Extract the [x, y] coordinate from the center of the cell holding the provided text.  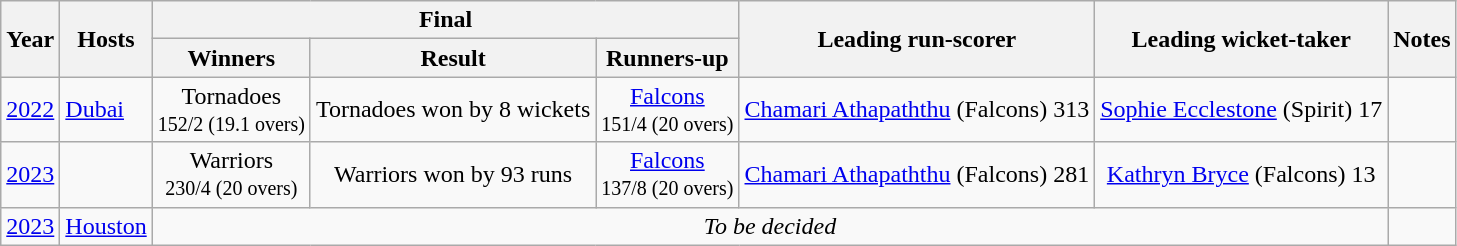
Chamari Athapaththu (Falcons) 313 [917, 110]
Year [30, 39]
Leading run-scorer [917, 39]
Notes [1422, 39]
Dubai [106, 110]
Runners-up [668, 58]
To be decided [770, 226]
2022 [30, 110]
Final [446, 20]
Chamari Athapaththu (Falcons) 281 [917, 174]
Warriors won by 93 runs [452, 174]
Leading wicket-taker [1242, 39]
Falcons 151/4 (20 overs) [668, 110]
Warriors 230/4 (20 overs) [231, 174]
Hosts [106, 39]
Tornadoes won by 8 wickets [452, 110]
Winners [231, 58]
Sophie Ecclestone (Spirit) 17 [1242, 110]
Houston [106, 226]
Kathryn Bryce (Falcons) 13 [1242, 174]
Result [452, 58]
Falcons 137/8 (20 overs) [668, 174]
Tornadoes 152/2 (19.1 overs) [231, 110]
